Identify which cell holds the provided text, then report its (x, y) central coordinate. 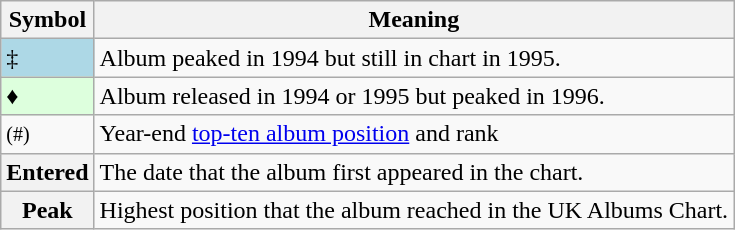
The date that the album first appeared in the chart. (414, 172)
Peak (48, 210)
Album peaked in 1994 but still in chart in 1995. (414, 58)
Entered (48, 172)
Meaning (414, 20)
Highest position that the album reached in the UK Albums Chart. (414, 210)
♦ (48, 96)
Symbol (48, 20)
Year-end top-ten album position and rank (414, 134)
‡ (48, 58)
Album released in 1994 or 1995 but peaked in 1996. (414, 96)
(#) (48, 134)
